Scan for the cell matching the given text and deliver its [x, y] coordinate at center. 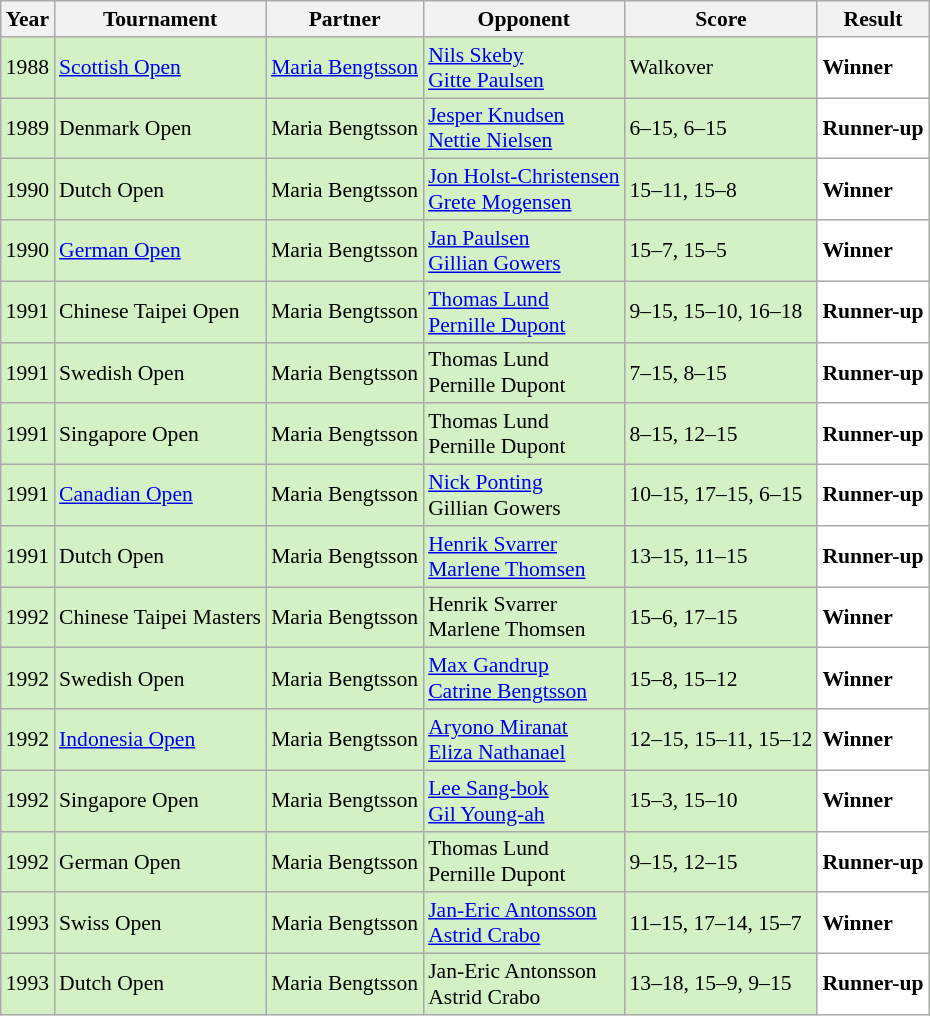
15–11, 15–8 [722, 190]
Indonesia Open [160, 740]
Score [722, 19]
15–8, 15–12 [722, 678]
Lee Sang-bok Gil Young-ah [524, 800]
Denmark Open [160, 128]
9–15, 12–15 [722, 862]
13–18, 15–9, 9–15 [722, 984]
Tournament [160, 19]
Chinese Taipei Masters [160, 618]
7–15, 8–15 [722, 372]
Jan Paulsen Gillian Gowers [524, 250]
13–15, 11–15 [722, 556]
12–15, 15–11, 15–12 [722, 740]
Nils Skeby Gitte Paulsen [524, 68]
Chinese Taipei Open [160, 312]
9–15, 15–10, 16–18 [722, 312]
Aryono Miranat Eliza Nathanael [524, 740]
Jon Holst-Christensen Grete Mogensen [524, 190]
Canadian Open [160, 496]
15–7, 15–5 [722, 250]
Max Gandrup Catrine Bengtsson [524, 678]
15–3, 15–10 [722, 800]
Year [28, 19]
10–15, 17–15, 6–15 [722, 496]
Opponent [524, 19]
Result [872, 19]
8–15, 12–15 [722, 434]
Nick Ponting Gillian Gowers [524, 496]
1988 [28, 68]
Walkover [722, 68]
Jesper Knudsen Nettie Nielsen [524, 128]
6–15, 6–15 [722, 128]
1989 [28, 128]
Partner [344, 19]
Swiss Open [160, 924]
Scottish Open [160, 68]
15–6, 17–15 [722, 618]
11–15, 17–14, 15–7 [722, 924]
